Return (X, Y) of the center of cell containing provided text 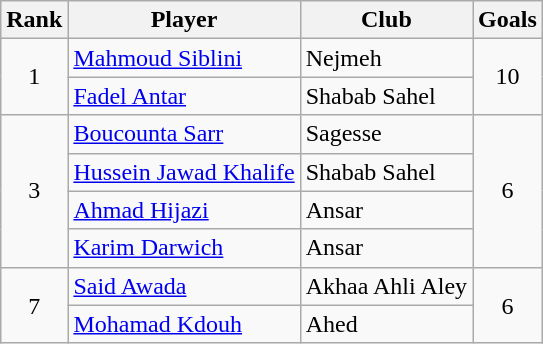
Ahed (386, 324)
Rank (34, 20)
Ahmad Hijazi (184, 210)
Boucounta Sarr (184, 134)
3 (34, 191)
Mohamad Kdouh (184, 324)
Nejmeh (386, 58)
10 (508, 77)
Fadel Antar (184, 96)
1 (34, 77)
Said Awada (184, 286)
Mahmoud Siblini (184, 58)
Karim Darwich (184, 248)
Player (184, 20)
Goals (508, 20)
Hussein Jawad Khalife (184, 172)
Sagesse (386, 134)
Akhaa Ahli Aley (386, 286)
Club (386, 20)
7 (34, 305)
